Output the [X, Y] coordinate of the center of the cell containing the given text.  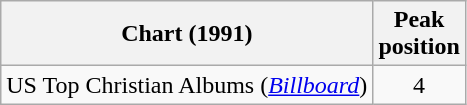
Chart (1991) [187, 34]
4 [419, 85]
US Top Christian Albums (Billboard) [187, 85]
Peakposition [419, 34]
